For the text-containing cell, return its midpoint in [X, Y] coordinate format. 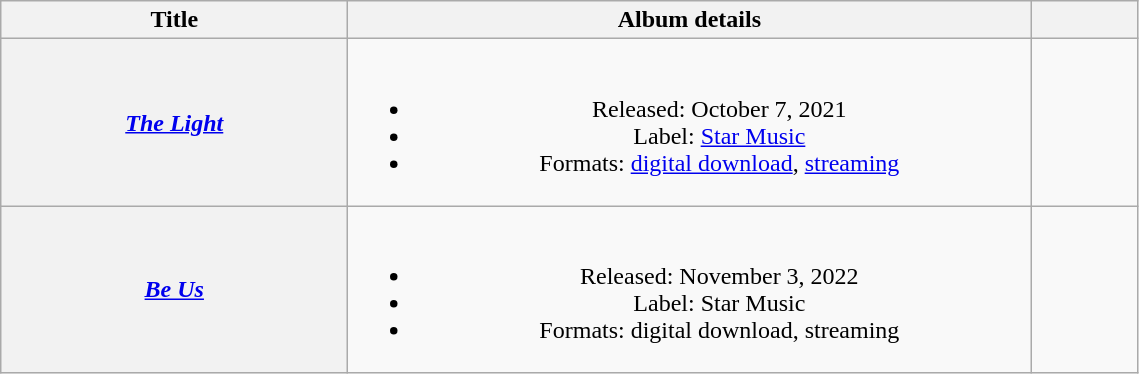
Released: November 3, 2022Label: Star MusicFormats: digital download, streaming [690, 290]
Title [174, 20]
Album details [690, 20]
Released: October 7, 2021Label: Star MusicFormats: digital download, streaming [690, 122]
The Light [174, 122]
Be Us [174, 290]
